For the text-containing cell, return its midpoint in (x, y) coordinate format. 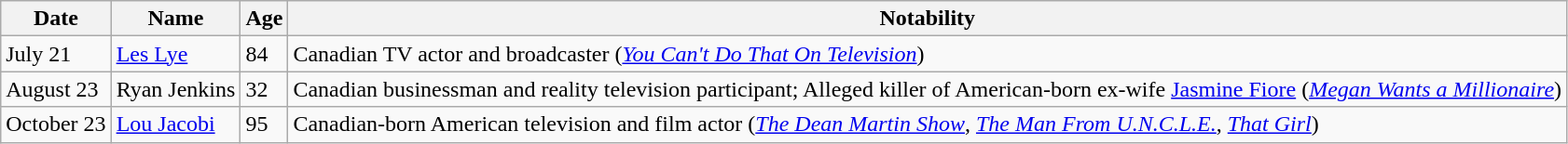
Les Lye (175, 54)
Name (175, 19)
Canadian TV actor and broadcaster (You Can't Do That On Television) (928, 54)
July 21 (56, 54)
32 (265, 89)
Canadian businessman and reality television participant; Alleged killer of American-born ex-wife Jasmine Fiore (Megan Wants a Millionaire) (928, 89)
84 (265, 54)
Date (56, 19)
Canadian-born American television and film actor (The Dean Martin Show, The Man From U.N.C.L.E., That Girl) (928, 124)
October 23 (56, 124)
95 (265, 124)
Notability (928, 19)
Ryan Jenkins (175, 89)
Age (265, 19)
Lou Jacobi (175, 124)
August 23 (56, 89)
